Determine the [X, Y] coordinate at the center of the cell enclosing the given text.  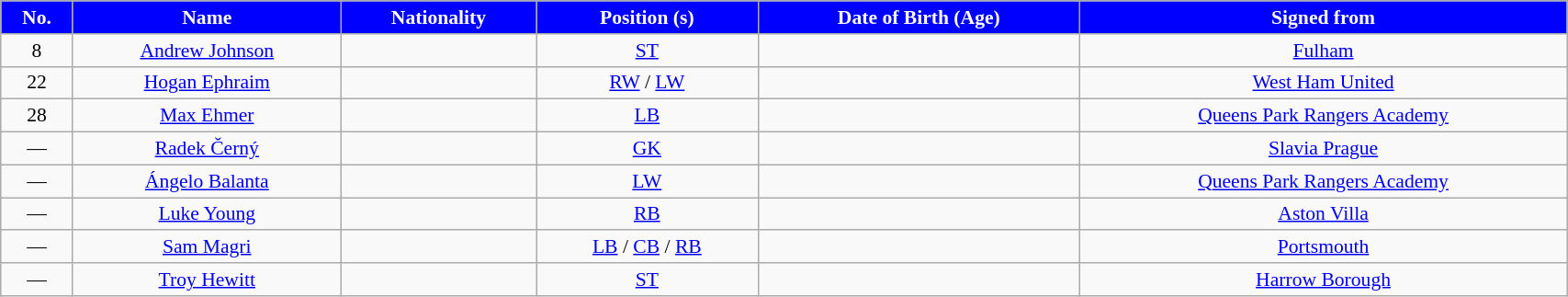
8 [37, 51]
Nationality [438, 17]
Slavia Prague [1323, 149]
LB / CB / RB [648, 247]
No. [37, 17]
Date of Birth (Age) [919, 17]
Aston Villa [1323, 214]
West Ham United [1323, 83]
Troy Hewitt [207, 280]
Sam Magri [207, 247]
Hogan Ephraim [207, 83]
Max Ehmer [207, 116]
Portsmouth [1323, 247]
GK [648, 149]
Radek Černý [207, 149]
Position (s) [648, 17]
Signed from [1323, 17]
Ángelo Balanta [207, 181]
Luke Young [207, 214]
Fulham [1323, 51]
LB [648, 116]
RB [648, 214]
Harrow Borough [1323, 280]
28 [37, 116]
22 [37, 83]
Andrew Johnson [207, 51]
LW [648, 181]
Name [207, 17]
RW / LW [648, 83]
